Search for the cell housing the specified text and yield its [X, Y] center coordinate. 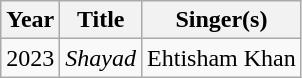
Shayad [101, 58]
Year [30, 20]
Ehtisham Khan [222, 58]
Title [101, 20]
2023 [30, 58]
Singer(s) [222, 20]
